For the text-containing cell, return its midpoint in [X, Y] coordinate format. 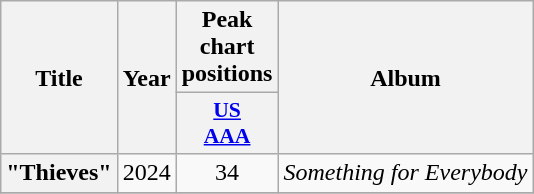
Year [146, 78]
Album [406, 78]
Something for Everybody [406, 173]
Title [59, 78]
"Thieves" [59, 173]
USAAA [227, 124]
2024 [146, 173]
34 [227, 173]
Peak chart positions [227, 47]
